Locate the cell with the specified text and output its (x, y) center coordinate. 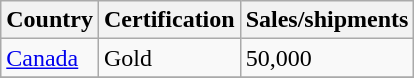
Country (50, 20)
Sales/shipments (327, 20)
Gold (169, 58)
Canada (50, 58)
Certification (169, 20)
50,000 (327, 58)
